Return the [X, Y] coordinate for the center point of the cell that contains the specified text.  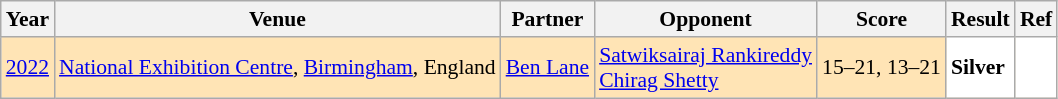
National Exhibition Centre, Birmingham, England [278, 68]
2022 [28, 68]
Ref [1036, 19]
Score [882, 19]
Ben Lane [548, 68]
Satwiksairaj Rankireddy Chirag Shetty [706, 68]
Year [28, 19]
15–21, 13–21 [882, 68]
Silver [980, 68]
Result [980, 19]
Venue [278, 19]
Opponent [706, 19]
Partner [548, 19]
